Capture the cell that displays the provided text and extract its (X, Y) central coordinate. 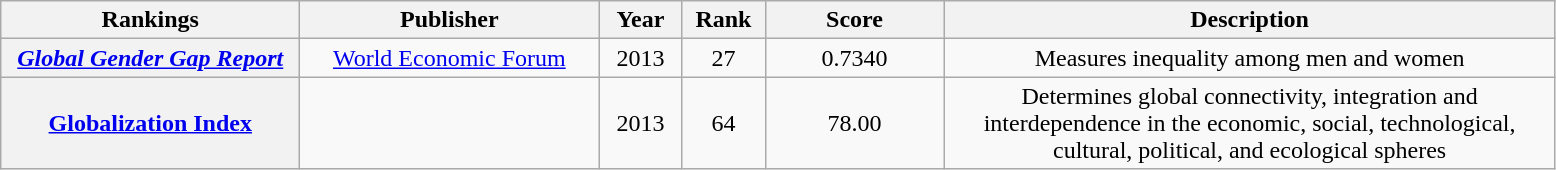
Determines global connectivity, integration and interdependence in the economic, social, technological, cultural, political, and ecological spheres (1250, 123)
0.7340 (854, 58)
Publisher (450, 20)
Description (1250, 20)
Year (640, 20)
Score (854, 20)
64 (724, 123)
Global Gender Gap Report (150, 58)
78.00 (854, 123)
World Economic Forum (450, 58)
Measures inequality among men and women (1250, 58)
Rankings (150, 20)
Globalization Index (150, 123)
27 (724, 58)
Rank (724, 20)
